Extract the (X, Y) coordinate from the center of the cell holding the provided text.  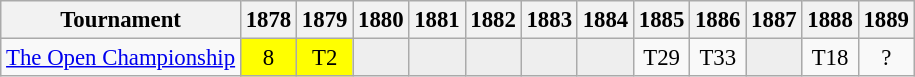
T33 (718, 58)
T2 (325, 58)
T18 (830, 58)
? (886, 58)
1878 (268, 20)
8 (268, 58)
1881 (437, 20)
1886 (718, 20)
1888 (830, 20)
1885 (661, 20)
1889 (886, 20)
1880 (381, 20)
1887 (774, 20)
1884 (605, 20)
1883 (549, 20)
1882 (493, 20)
1879 (325, 20)
The Open Championship (121, 58)
T29 (661, 58)
Tournament (121, 20)
